Capture the cell that displays the provided text and extract its [x, y] central coordinate. 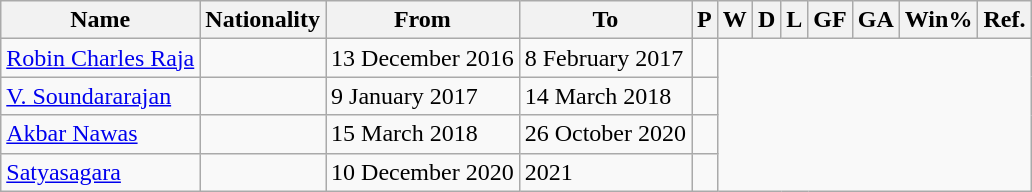
P [705, 20]
V. Soundararajan [100, 96]
Name [100, 20]
To [605, 20]
8 February 2017 [605, 58]
Akbar Nawas [100, 134]
Win% [938, 20]
10 December 2020 [423, 172]
Robin Charles Raja [100, 58]
GF [830, 20]
13 December 2016 [423, 58]
2021 [605, 172]
L [794, 20]
Ref. [1004, 20]
Nationality [263, 20]
D [766, 20]
14 March 2018 [605, 96]
From [423, 20]
15 March 2018 [423, 134]
26 October 2020 [605, 134]
9 January 2017 [423, 96]
W [734, 20]
Satyasagara [100, 172]
GA [876, 20]
